Determine the (x, y) coordinate at the center of the cell enclosing the given text.  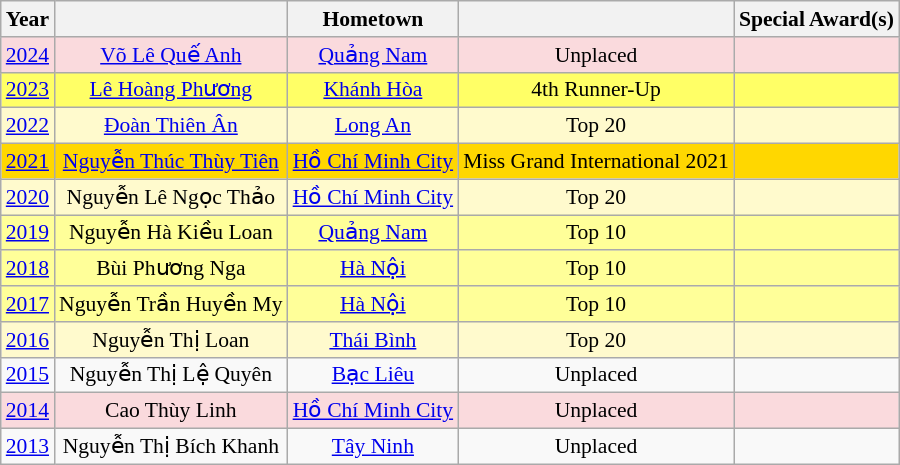
Long An (374, 126)
Lê Hoàng Phương (171, 90)
Year (28, 19)
Miss Grand International 2021 (596, 162)
4th Runner-Up (596, 90)
Thái Bình (374, 340)
Special Award(s) (816, 19)
Võ Lê Quế Anh (171, 55)
2021 (28, 162)
Nguyễn Thị Lệ Quyên (171, 375)
2017 (28, 304)
2022 (28, 126)
Bạc Liêu (374, 375)
2015 (28, 375)
Nguyễn Thị Loan (171, 340)
2018 (28, 269)
Nguyễn Thị Bích Khanh (171, 447)
Đoàn Thiên Ân (171, 126)
Nguyễn Thúc Thùy Tiên (171, 162)
2020 (28, 197)
Khánh Hòa (374, 90)
2014 (28, 411)
2023 (28, 90)
Nguyễn Trần Huyền My (171, 304)
Bùi Phương Nga (171, 269)
2016 (28, 340)
Tây Ninh (374, 447)
Nguyễn Lê Ngọc Thảo (171, 197)
Hometown (374, 19)
Nguyễn Hà Kiều Loan (171, 233)
2019 (28, 233)
Cao Thùy Linh (171, 411)
2024 (28, 55)
2013 (28, 447)
